Return the (X, Y) coordinate for the center point of the cell that contains the specified text.  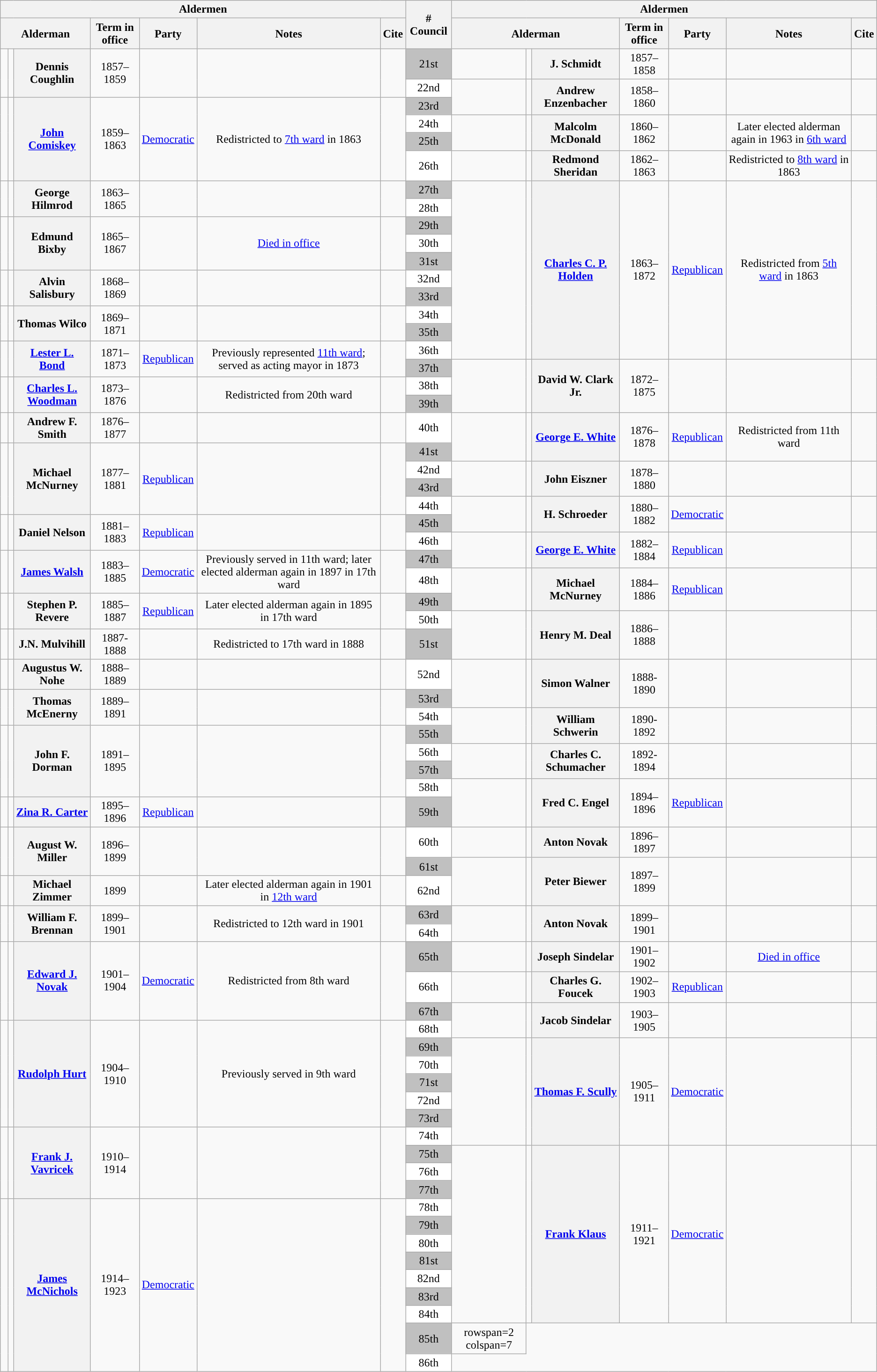
44th (429, 505)
79th (429, 1225)
39th (429, 404)
1889–1891 (115, 708)
35th (429, 332)
1897–1899 (644, 881)
74th (429, 1136)
64th (429, 932)
1859–1863 (115, 139)
73rd (429, 1118)
40th (429, 428)
Redistricted to 7th ward in 1863 (289, 139)
Redistricted from 20th ward (289, 395)
1904–1910 (115, 1074)
69th (429, 1047)
1892-1894 (644, 761)
30th (429, 243)
33rd (429, 297)
Later elected alderman again in 1963 in 6th ward (789, 133)
Redistricted to 8th ward in 1863 (789, 166)
1877–1881 (115, 479)
1901–1904 (115, 981)
43rd (429, 487)
1868–1869 (115, 288)
John Eiszner (575, 479)
Redmond Sheridan (575, 166)
1905–1911 (644, 1092)
66th (429, 987)
Andrew F. Smith (52, 428)
1895–1896 (115, 812)
1878–1880 (644, 479)
1858–1860 (644, 97)
Previously served in 11th ward; later elected alderman again in 1897 in 17th ward (289, 571)
59th (429, 812)
1887-1888 (115, 644)
1902–1903 (644, 987)
25th (429, 141)
34th (429, 315)
83rd (429, 1297)
57th (429, 770)
Stephen P. Revere (52, 611)
75th (429, 1154)
Charles C. P. Holden (575, 270)
1888-1890 (644, 684)
Dennis Coughlin (52, 73)
Frank Klaus (575, 1234)
Redistricted from 8th ward (289, 981)
60th (429, 842)
1901–1902 (644, 957)
47th (429, 559)
rowspan=2 colspan=7 (489, 1338)
1881–1883 (115, 532)
1903–1905 (644, 1020)
63rd (429, 915)
61st (429, 866)
54th (429, 716)
45th (429, 523)
1896–1897 (644, 842)
Malcolm McDonald (575, 133)
1865–1867 (115, 243)
1860–1862 (644, 133)
1871–1873 (115, 359)
53rd (429, 699)
1896–1899 (115, 851)
1888–1889 (115, 674)
Joseph Sindelar (575, 957)
Zina R. Carter (52, 812)
Thomas McEnerny (52, 708)
42nd (429, 470)
1873–1876 (115, 395)
Charles G. Foucek (575, 987)
68th (429, 1029)
John Comiskey (52, 139)
Charles L. Woodman (52, 395)
1911–1921 (644, 1234)
Thomas F. Scully (575, 1092)
37th (429, 368)
David W. Clark Jr. (575, 386)
81st (429, 1261)
Previously represented 11th ward; served as acting mayor in 1873 (289, 359)
28th (429, 207)
Simon Walner (575, 684)
James McNichols (52, 1285)
Previously served in 9th ward (289, 1074)
Rudolph Hurt (52, 1074)
23rd (429, 106)
1890-1892 (644, 725)
72nd (429, 1100)
1910–1914 (115, 1163)
27th (429, 190)
Fred C. Engel (575, 803)
67th (429, 1011)
1857–1859 (115, 73)
71st (429, 1083)
1882–1884 (644, 550)
Frank J. Vavricek (52, 1163)
1894–1896 (644, 803)
Thomas Wilco (52, 324)
1883–1885 (115, 571)
41st (429, 452)
Henry M. Deal (575, 635)
84th (429, 1314)
1886–1888 (644, 635)
78th (429, 1207)
William F. Brennan (52, 923)
58th (429, 788)
51st (429, 644)
24th (429, 124)
Later elected alderman again in 1901 in 12th ward (289, 891)
Alvin Salisbury (52, 288)
82nd (429, 1279)
32nd (429, 279)
Edward J. Novak (52, 981)
26th (429, 166)
Lester L. Bond (52, 359)
56th (429, 752)
85th (429, 1338)
1885–1887 (115, 611)
Redistricted from 5th ward in 1863 (789, 270)
1869–1871 (115, 324)
1872–1875 (644, 386)
Redistricted to 12th ward in 1901 (289, 923)
William Schwerin (575, 725)
50th (429, 620)
Jacob Sindelar (575, 1020)
Peter Biewer (575, 881)
George Hilmrod (52, 199)
62nd (429, 891)
John F. Dorman (52, 761)
1880–1882 (644, 514)
65th (429, 957)
J.N. Mulvihill (52, 644)
1884–1886 (644, 590)
Augustus W. Nohe (52, 674)
August W. Miller (52, 851)
1863–1872 (644, 270)
1857–1858 (644, 64)
Charles C. Schumacher (575, 761)
49th (429, 602)
21st (429, 64)
76th (429, 1172)
55th (429, 734)
Andrew Enzenbacher (575, 97)
1914–1923 (115, 1285)
Redistricted from 11th ward (789, 436)
1891–1895 (115, 761)
Later elected alderman again in 1895 in 17th ward (289, 611)
48th (429, 581)
1863–1865 (115, 199)
1862–1863 (644, 166)
H. Schroeder (575, 514)
22nd (429, 88)
Redistricted to 17th ward in 1888 (289, 644)
Edmund Bixby (52, 243)
52nd (429, 674)
James Walsh (52, 571)
46th (429, 541)
29th (429, 225)
Michael Zimmer (52, 891)
38th (429, 386)
77th (429, 1189)
36th (429, 350)
1899 (115, 891)
1876–1877 (115, 428)
J. Schmidt (575, 64)
Daniel Nelson (52, 532)
31st (429, 261)
86th (429, 1363)
70th (429, 1065)
# Council (429, 24)
80th (429, 1243)
1876–1878 (644, 436)
